Capture the cell that displays the provided text and extract its (X, Y) central coordinate. 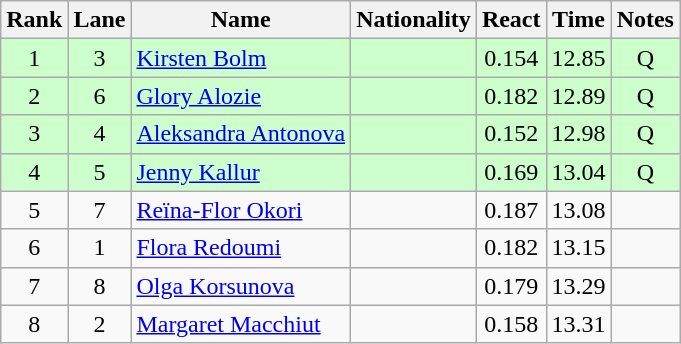
12.85 (578, 58)
13.31 (578, 324)
Flora Redoumi (241, 248)
Nationality (414, 20)
Jenny Kallur (241, 172)
0.154 (511, 58)
13.15 (578, 248)
13.29 (578, 286)
Notes (645, 20)
0.187 (511, 210)
Time (578, 20)
13.08 (578, 210)
Margaret Macchiut (241, 324)
0.179 (511, 286)
Reïna-Flor Okori (241, 210)
12.89 (578, 96)
Lane (100, 20)
Olga Korsunova (241, 286)
0.152 (511, 134)
0.158 (511, 324)
Rank (34, 20)
13.04 (578, 172)
React (511, 20)
Name (241, 20)
0.169 (511, 172)
Glory Alozie (241, 96)
Kirsten Bolm (241, 58)
Aleksandra Antonova (241, 134)
12.98 (578, 134)
